Provide the (X, Y) coordinate of the cell's center where the given text is located.  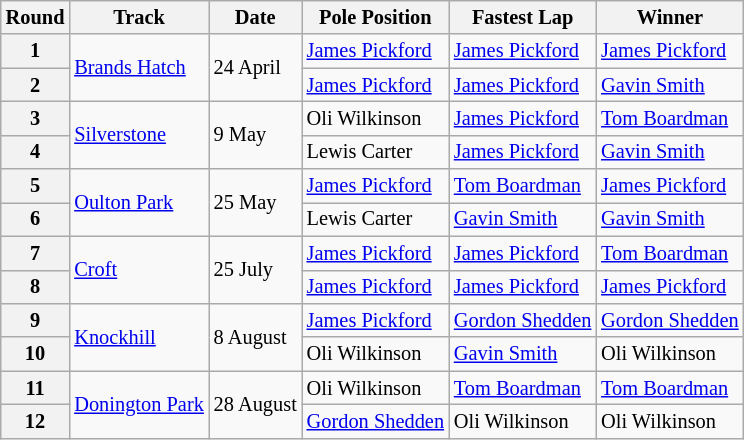
5 (36, 186)
Winner (670, 17)
Round (36, 17)
Croft (138, 270)
11 (36, 388)
Oulton Park (138, 202)
8 (36, 287)
7 (36, 253)
10 (36, 354)
9 May (256, 134)
4 (36, 152)
24 April (256, 68)
Knockhill (138, 336)
Date (256, 17)
6 (36, 219)
Track (138, 17)
8 August (256, 336)
2 (36, 85)
25 July (256, 270)
Silverstone (138, 134)
12 (36, 421)
1 (36, 51)
9 (36, 320)
25 May (256, 202)
Brands Hatch (138, 68)
Fastest Lap (522, 17)
3 (36, 118)
Donington Park (138, 404)
28 August (256, 404)
Pole Position (376, 17)
